Pinpoint the cell where the given text exists, returning its (X, Y) midpoint coordinate. 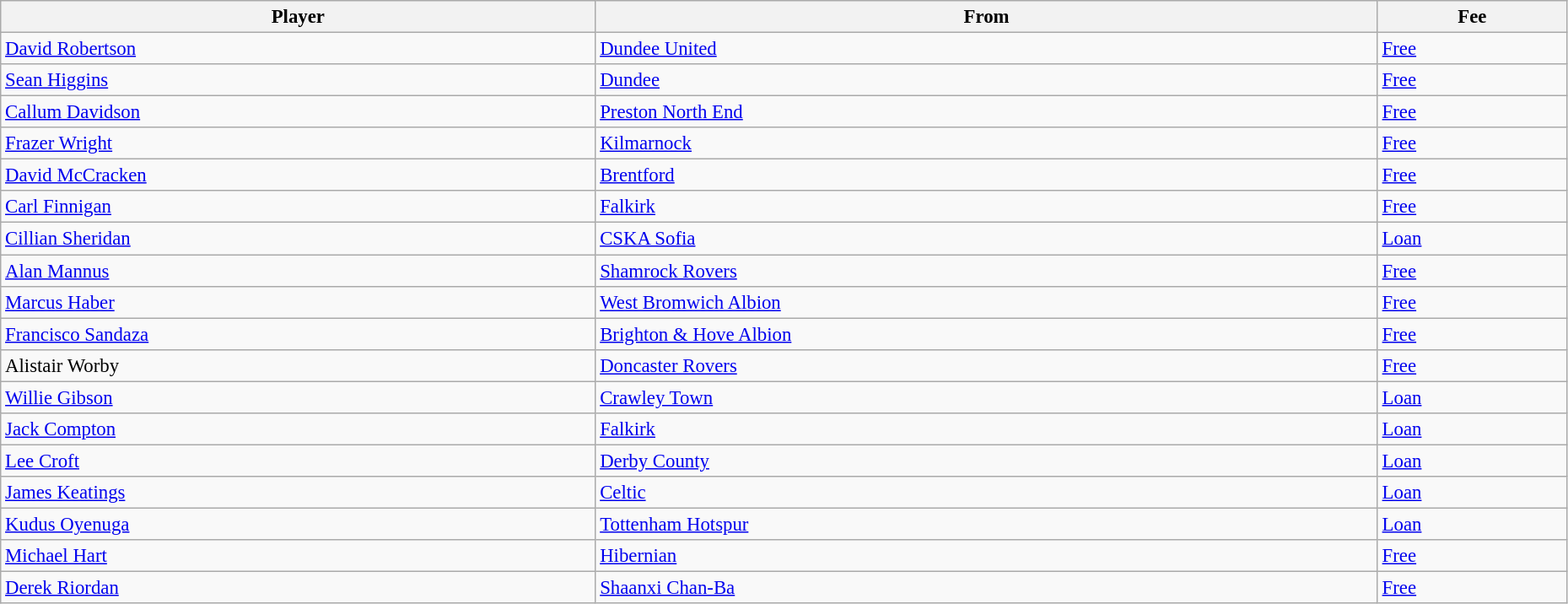
Derby County (987, 461)
Callum Davidson (299, 112)
Jack Compton (299, 429)
Fee (1472, 17)
Preston North End (987, 112)
Shaanxi Chan-Ba (987, 588)
Carl Finnigan (299, 207)
Crawley Town (987, 397)
Willie Gibson (299, 397)
CSKA Sofia (987, 239)
Hibernian (987, 556)
Dundee United (987, 49)
Cillian Sheridan (299, 239)
Kilmarnock (987, 143)
Dundee (987, 80)
James Keatings (299, 493)
Sean Higgins (299, 80)
Brighton & Hove Albion (987, 334)
David McCracken (299, 175)
Tottenham Hotspur (987, 524)
From (987, 17)
Celtic (987, 493)
Alan Mannus (299, 271)
David Robertson (299, 49)
Brentford (987, 175)
Kudus Oyenuga (299, 524)
Michael Hart (299, 556)
Doncaster Rovers (987, 365)
Derek Riordan (299, 588)
Francisco Sandaza (299, 334)
Player (299, 17)
Lee Croft (299, 461)
West Bromwich Albion (987, 302)
Frazer Wright (299, 143)
Alistair Worby (299, 365)
Marcus Haber (299, 302)
Shamrock Rovers (987, 271)
